Extract the [x, y] coordinate from the center of the cell holding the provided text.  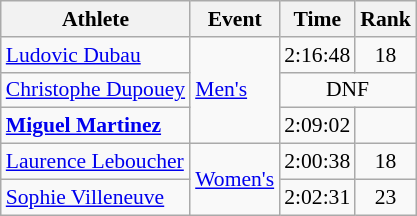
Athlete [96, 19]
2:09:02 [317, 126]
Men's [234, 90]
Laurence Leboucher [96, 162]
Ludovic Dubau [96, 55]
Sophie Villeneuve [96, 197]
Time [317, 19]
Christophe Dupouey [96, 90]
2:02:31 [317, 197]
DNF [348, 90]
2:00:38 [317, 162]
Women's [234, 180]
23 [386, 197]
2:16:48 [317, 55]
Miguel Martinez [96, 126]
Rank [386, 19]
Event [234, 19]
